Identify which cell holds the provided text, then report its (X, Y) central coordinate. 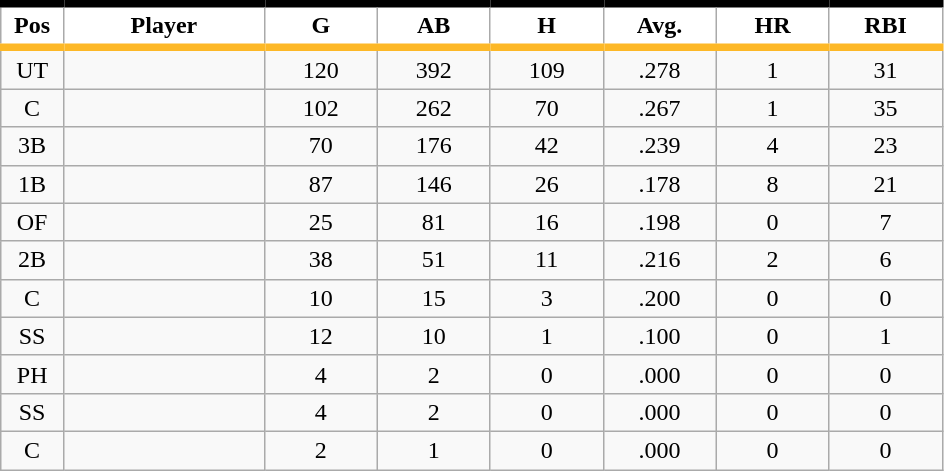
26 (546, 184)
.239 (660, 146)
120 (320, 68)
51 (434, 260)
87 (320, 184)
11 (546, 260)
38 (320, 260)
RBI (886, 26)
42 (546, 146)
3B (32, 146)
2B (32, 260)
23 (886, 146)
6 (886, 260)
8 (772, 184)
1B (32, 184)
25 (320, 222)
15 (434, 298)
OF (32, 222)
PH (32, 374)
Avg. (660, 26)
31 (886, 68)
H (546, 26)
16 (546, 222)
21 (886, 184)
.100 (660, 336)
109 (546, 68)
262 (434, 108)
392 (434, 68)
AB (434, 26)
HR (772, 26)
12 (320, 336)
146 (434, 184)
102 (320, 108)
Player (164, 26)
7 (886, 222)
.278 (660, 68)
3 (546, 298)
UT (32, 68)
81 (434, 222)
176 (434, 146)
.267 (660, 108)
Pos (32, 26)
35 (886, 108)
.200 (660, 298)
G (320, 26)
.178 (660, 184)
.216 (660, 260)
.198 (660, 222)
